Return the (x, y) coordinate for the center point of the cell that contains the specified text.  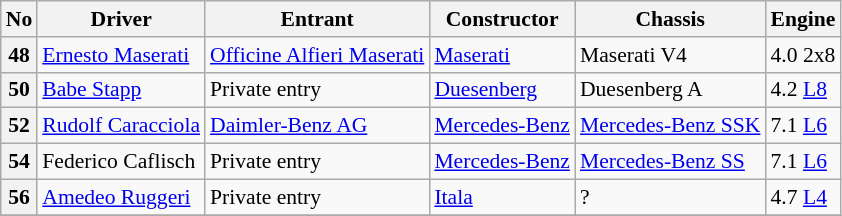
Itala (502, 197)
Chassis (670, 19)
Amedeo Ruggeri (121, 197)
Engine (802, 19)
? (670, 197)
54 (20, 162)
48 (20, 55)
Maserati (502, 55)
52 (20, 126)
4.7 L4 (802, 197)
4.2 L8 (802, 90)
Babe Stapp (121, 90)
Daimler-Benz AG (317, 126)
Duesenberg A (670, 90)
Mercedes-Benz SS (670, 162)
No (20, 19)
50 (20, 90)
Constructor (502, 19)
Officine Alfieri Maserati (317, 55)
Duesenberg (502, 90)
Entrant (317, 19)
Driver (121, 19)
Ernesto Maserati (121, 55)
Mercedes-Benz SSK (670, 126)
Federico Caflisch (121, 162)
Rudolf Caracciola (121, 126)
56 (20, 197)
4.0 2x8 (802, 55)
Maserati V4 (670, 55)
